Find where the given text appears and provide that cell's center as (x, y) coordinate. 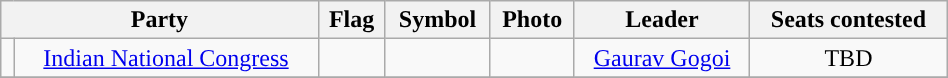
Party (160, 20)
TBD (849, 58)
Indian National Congress (166, 58)
Flag (352, 20)
Leader (662, 20)
Photo (532, 20)
Symbol (438, 20)
Seats contested (849, 20)
Gaurav Gogoi (662, 58)
